Capture the cell that displays the provided text and extract its (x, y) central coordinate. 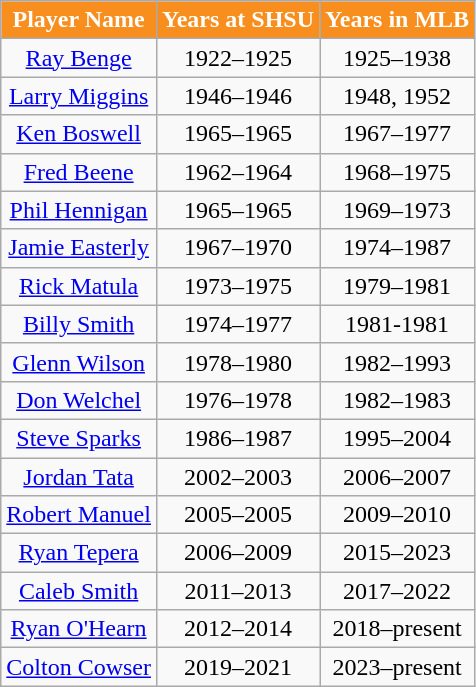
1973–1975 (238, 286)
2005–2005 (238, 515)
1979–1981 (398, 286)
Ken Boswell (79, 134)
1974–1977 (238, 324)
1969–1973 (398, 210)
1981-1981 (398, 324)
Larry Miggins (79, 96)
2002–2003 (238, 477)
1986–1987 (238, 438)
Steve Sparks (79, 438)
Years in MLB (398, 20)
1974–1987 (398, 248)
1982–1993 (398, 362)
Ryan Tepera (79, 553)
Jordan Tata (79, 477)
Billy Smith (79, 324)
Caleb Smith (79, 591)
2006–2009 (238, 553)
1967–1977 (398, 134)
1995–2004 (398, 438)
2009–2010 (398, 515)
Colton Cowser (79, 667)
Glenn Wilson (79, 362)
Ray Benge (79, 58)
1978–1980 (238, 362)
2015–2023 (398, 553)
2023–present (398, 667)
Years at SHSU (238, 20)
Robert Manuel (79, 515)
1967–1970 (238, 248)
1948, 1952 (398, 96)
1968–1975 (398, 172)
Jamie Easterly (79, 248)
2006–2007 (398, 477)
Ryan O'Hearn (79, 629)
Don Welchel (79, 400)
1922–1925 (238, 58)
2019–2021 (238, 667)
1925–1938 (398, 58)
Player Name (79, 20)
Fred Beene (79, 172)
Rick Matula (79, 286)
1976–1978 (238, 400)
2011–2013 (238, 591)
2012–2014 (238, 629)
1946–1946 (238, 96)
1982–1983 (398, 400)
2018–present (398, 629)
1962–1964 (238, 172)
2017–2022 (398, 591)
Phil Hennigan (79, 210)
